Search for the cell housing the specified text and yield its [x, y] center coordinate. 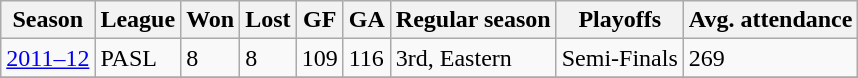
League [138, 20]
Regular season [473, 20]
Avg. attendance [770, 20]
GF [320, 20]
Season [48, 20]
Playoffs [620, 20]
269 [770, 58]
2011–12 [48, 58]
Lost [268, 20]
3rd, Eastern [473, 58]
116 [366, 58]
Won [210, 20]
109 [320, 58]
GA [366, 20]
Semi-Finals [620, 58]
PASL [138, 58]
